From the cell containing the given text, extract its center point as [x, y] coordinate. 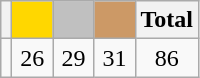
26 [32, 58]
Total [167, 20]
86 [167, 58]
29 [74, 58]
31 [114, 58]
